For the text-containing cell, return its midpoint in [x, y] coordinate format. 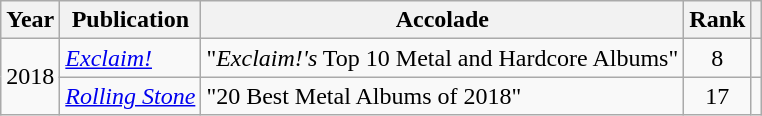
Year [30, 20]
17 [718, 96]
Rank [718, 20]
Exclaim! [130, 58]
Publication [130, 20]
8 [718, 58]
Rolling Stone [130, 96]
Accolade [442, 20]
"20 Best Metal Albums of 2018" [442, 96]
2018 [30, 77]
"Exclaim!'s Top 10 Metal and Hardcore Albums" [442, 58]
